Return the (x, y) coordinate for the center point of the cell that contains the specified text.  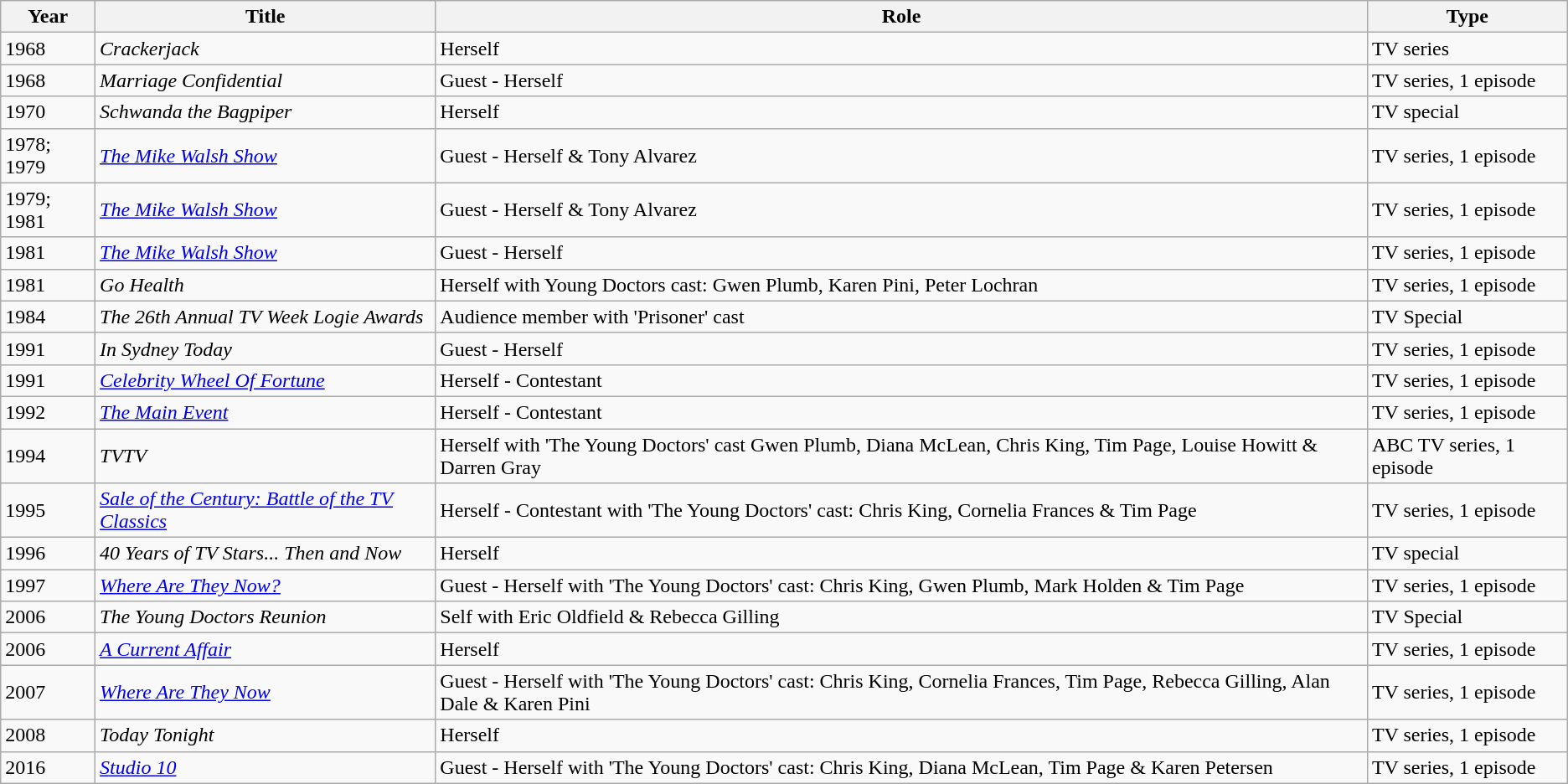
Schwanda the Bagpiper (266, 112)
Where Are They Now (266, 692)
TVTV (266, 456)
1970 (49, 112)
1995 (49, 511)
1997 (49, 585)
A Current Affair (266, 649)
Audience member with 'Prisoner' cast (901, 317)
1994 (49, 456)
The Young Doctors Reunion (266, 617)
Guest - Herself with 'The Young Doctors' cast: Chris King, Cornelia Frances, Tim Page, Rebecca Gilling, Alan Dale & Karen Pini (901, 692)
Self with Eric Oldfield & Rebecca Gilling (901, 617)
1996 (49, 554)
Role (901, 17)
Year (49, 17)
In Sydney Today (266, 348)
Sale of the Century: Battle of the TV Classics (266, 511)
Marriage Confidential (266, 80)
Guest - Herself with 'The Young Doctors' cast: Chris King, Gwen Plumb, Mark Holden & Tim Page (901, 585)
TV series (1467, 49)
1992 (49, 412)
Guest - Herself with 'The Young Doctors' cast: Chris King, Diana McLean, Tim Page & Karen Petersen (901, 767)
Title (266, 17)
The 26th Annual TV Week Logie Awards (266, 317)
Today Tonight (266, 735)
Herself with Young Doctors cast: Gwen Plumb, Karen Pini, Peter Lochran (901, 285)
1984 (49, 317)
Go Health (266, 285)
Herself with 'The Young Doctors' cast Gwen Plumb, Diana McLean, Chris King, Tim Page, Louise Howitt & Darren Gray (901, 456)
Herself - Contestant with 'The Young Doctors' cast: Chris King, Cornelia Frances & Tim Page (901, 511)
ABC TV series, 1 episode (1467, 456)
40 Years of TV Stars... Then and Now (266, 554)
Crackerjack (266, 49)
2008 (49, 735)
2007 (49, 692)
Where Are They Now? (266, 585)
Type (1467, 17)
1979; 1981 (49, 209)
Studio 10 (266, 767)
2016 (49, 767)
1978; 1979 (49, 156)
The Main Event (266, 412)
Celebrity Wheel Of Fortune (266, 380)
